Search for the cell housing the specified text and yield its [X, Y] center coordinate. 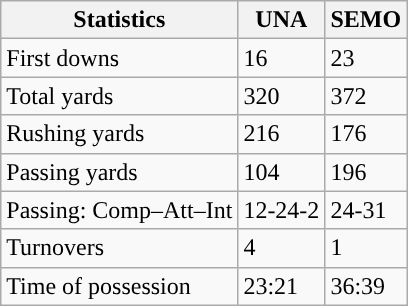
104 [282, 172]
36:39 [366, 286]
First downs [120, 58]
216 [282, 134]
12-24-2 [282, 210]
Passing yards [120, 172]
196 [366, 172]
SEMO [366, 20]
16 [282, 58]
Passing: Comp–Att–Int [120, 210]
176 [366, 134]
Time of possession [120, 286]
372 [366, 96]
24-31 [366, 210]
Total yards [120, 96]
Rushing yards [120, 134]
Turnovers [120, 248]
Statistics [120, 20]
1 [366, 248]
23 [366, 58]
23:21 [282, 286]
UNA [282, 20]
4 [282, 248]
320 [282, 96]
